For the text-containing cell, return its midpoint in (X, Y) coordinate format. 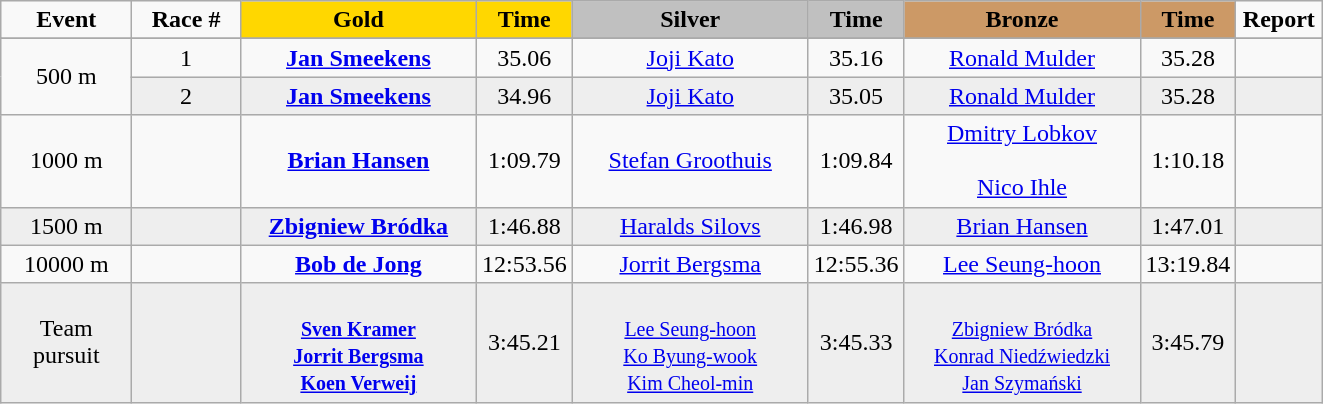
1:10.18 (1188, 161)
Bob de Jong (358, 264)
3:45.21 (524, 342)
13:19.84 (1188, 264)
Race # (186, 20)
35.06 (524, 58)
Dmitry LobkovNico Ihle (1022, 161)
35.16 (856, 58)
Lee Seung-hoonKo Byung-wookKim Cheol-min (690, 342)
35.05 (856, 96)
Zbigniew BródkaKonrad NiedźwiedzkiJan Szymański (1022, 342)
Jorrit Bergsma (690, 264)
Gold (358, 20)
Stefan Groothuis (690, 161)
Event (66, 20)
34.96 (524, 96)
2 (186, 96)
1000 m (66, 161)
3:45.79 (1188, 342)
1500 m (66, 226)
Lee Seung-hoon (1022, 264)
1:09.84 (856, 161)
Haralds Silovs (690, 226)
1:46.88 (524, 226)
Zbigniew Bródka (358, 226)
500 m (66, 77)
1:47.01 (1188, 226)
Sven KramerJorrit BergsmaKoen Verweij (358, 342)
Team pursuit (66, 342)
12:53.56 (524, 264)
12:55.36 (856, 264)
Bronze (1022, 20)
1:09.79 (524, 161)
1 (186, 58)
10000 m (66, 264)
1:46.98 (856, 226)
Silver (690, 20)
Report (1279, 20)
3:45.33 (856, 342)
